Search for the cell housing the specified text and yield its (x, y) center coordinate. 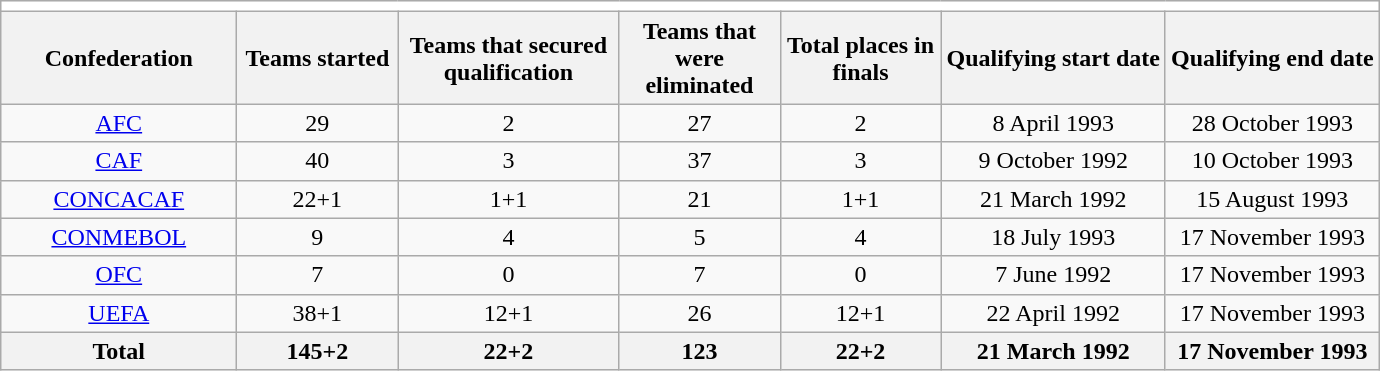
40 (318, 161)
Teams that were eliminated (700, 58)
CAF (119, 161)
UEFA (119, 313)
28 October 1993 (1272, 123)
18 July 1993 (1053, 237)
Qualifying start date (1053, 58)
15 August 1993 (1272, 199)
Teams started (318, 58)
7 June 1992 (1053, 275)
38+1 (318, 313)
26 (700, 313)
22 April 1992 (1053, 313)
29 (318, 123)
22+1 (318, 199)
5 (700, 237)
Teams that secured qualification (508, 58)
Total (119, 351)
Confederation (119, 58)
10 October 1993 (1272, 161)
8 April 1993 (1053, 123)
Qualifying end date (1272, 58)
AFC (119, 123)
Total places in finals (860, 58)
CONCACAF (119, 199)
9 October 1992 (1053, 161)
27 (700, 123)
9 (318, 237)
OFC (119, 275)
37 (700, 161)
145+2 (318, 351)
21 (700, 199)
123 (700, 351)
CONMEBOL (119, 237)
